Search for the cell housing the specified text and yield its (X, Y) center coordinate. 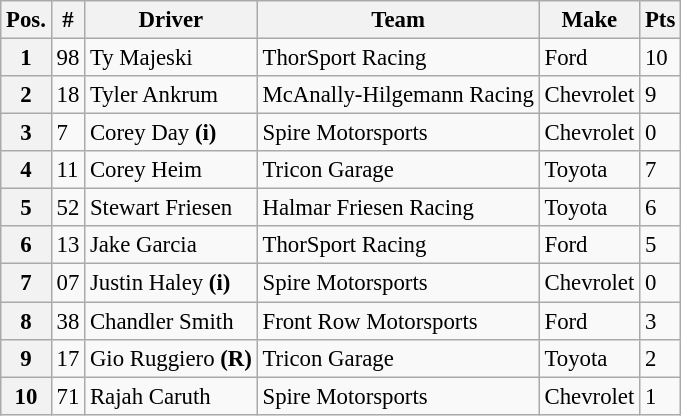
98 (68, 58)
Make (589, 20)
Driver (172, 20)
Jake Garcia (172, 245)
13 (68, 245)
Tyler Ankrum (172, 95)
Corey Heim (172, 170)
Halmar Friesen Racing (398, 208)
Pts (660, 20)
Corey Day (i) (172, 133)
Stewart Friesen (172, 208)
Pos. (26, 20)
4 (26, 170)
Gio Ruggiero (R) (172, 358)
38 (68, 321)
Justin Haley (i) (172, 283)
11 (68, 170)
# (68, 20)
Team (398, 20)
Rajah Caruth (172, 396)
McAnally-Hilgemann Racing (398, 95)
17 (68, 358)
52 (68, 208)
07 (68, 283)
Ty Majeski (172, 58)
Chandler Smith (172, 321)
18 (68, 95)
8 (26, 321)
71 (68, 396)
Front Row Motorsports (398, 321)
